Scan for the cell matching the given text and deliver its [x, y] coordinate at center. 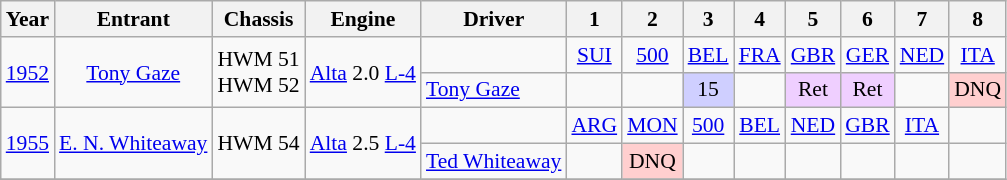
Engine [363, 19]
Ted Whiteaway [494, 162]
8 [978, 19]
5 [814, 19]
Driver [494, 19]
E. N. Whiteaway [133, 144]
Alta 2.0 L-4 [363, 72]
GER [868, 55]
Chassis [258, 19]
Entrant [133, 19]
HWM 54 [258, 144]
1952 [28, 72]
1 [594, 19]
2 [652, 19]
FRA [760, 55]
MON [652, 126]
HWM 51HWM 52 [258, 72]
Year [28, 19]
Alta 2.5 L-4 [363, 144]
7 [922, 19]
15 [708, 90]
6 [868, 19]
3 [708, 19]
1955 [28, 144]
ARG [594, 126]
SUI [594, 55]
4 [760, 19]
